For the text-containing cell, return its midpoint in [x, y] coordinate format. 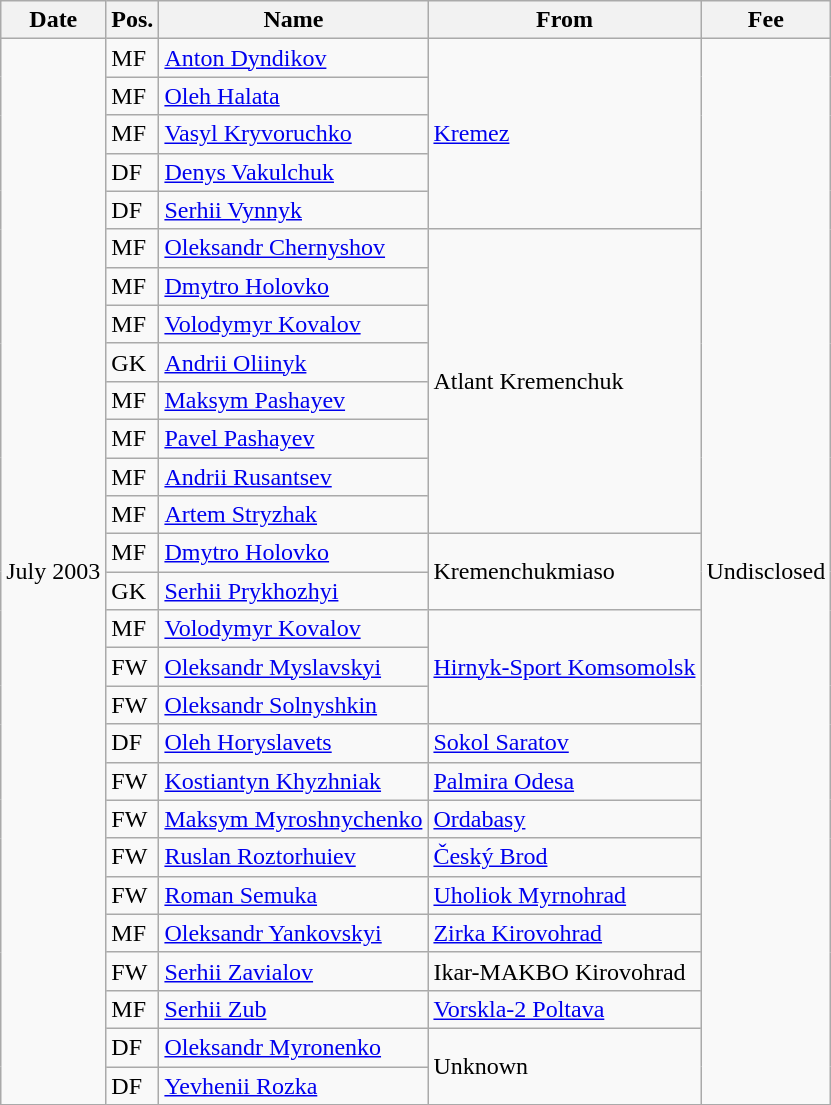
Kremenchukmiaso [564, 572]
Pos. [132, 20]
Vasyl Kryvoruchko [294, 134]
Kremez [564, 134]
Name [294, 20]
Maksym Pashayev [294, 400]
Hirnyk-Sport Komsomolsk [564, 667]
Oleksandr Myronenko [294, 1047]
Pavel Pashayev [294, 438]
July 2003 [54, 572]
Uholiok Myrnohrad [564, 895]
Ruslan Roztorhuiev [294, 857]
Oleksandr Myslavskyi [294, 667]
Zirka Kirovohrad [564, 933]
Vorskla-2 Poltava [564, 1009]
Roman Semuka [294, 895]
Unknown [564, 1066]
Kostiantyn Khyzhniak [294, 781]
From [564, 20]
Český Brod [564, 857]
Maksym Myroshnychenko [294, 819]
Ikar-MAKBO Kirovohrad [564, 971]
Oleksandr Yankovskyi [294, 933]
Serhii Zub [294, 1009]
Date [54, 20]
Yevhenii Rozka [294, 1085]
Palmira Odesa [564, 781]
Anton Dyndikov [294, 58]
Serhii Vynnyk [294, 210]
Undisclosed [766, 572]
Serhii Zavialov [294, 971]
Sokol Saratov [564, 743]
Oleh Horyslavets [294, 743]
Oleksandr Chernyshov [294, 248]
Andrii Rusantsev [294, 477]
Artem Stryzhak [294, 515]
Fee [766, 20]
Andrii Oliinyk [294, 362]
Oleh Halata [294, 96]
Ordabasy [564, 819]
Denys Vakulchuk [294, 172]
Oleksandr Solnyshkin [294, 705]
Serhii Prykhozhyi [294, 591]
Atlant Kremenchuk [564, 381]
